Capture the cell that displays the provided text and extract its [x, y] central coordinate. 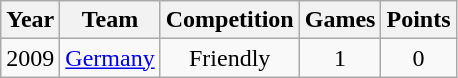
Competition [230, 20]
0 [418, 58]
2009 [30, 58]
Year [30, 20]
Points [418, 20]
1 [340, 58]
Games [340, 20]
Friendly [230, 58]
Germany [110, 58]
Team [110, 20]
